Return the (x, y) coordinate for the center point of the cell that contains the specified text.  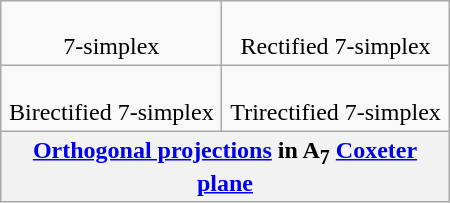
Trirectified 7-simplex (336, 98)
7-simplex (112, 34)
Birectified 7-simplex (112, 98)
Orthogonal projections in A7 Coxeter plane (225, 166)
Rectified 7-simplex (336, 34)
